Output the (X, Y) coordinate of the center of the cell containing the given text.  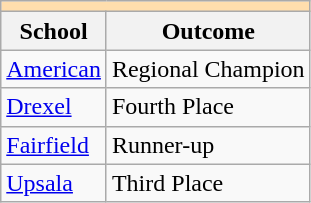
Regional Champion (208, 69)
School (54, 31)
Upsala (54, 183)
American (54, 69)
Runner-up (208, 145)
Third Place (208, 183)
Outcome (208, 31)
Fourth Place (208, 107)
Fairfield (54, 145)
Drexel (54, 107)
